Scan for the cell matching the given text and deliver its [x, y] coordinate at center. 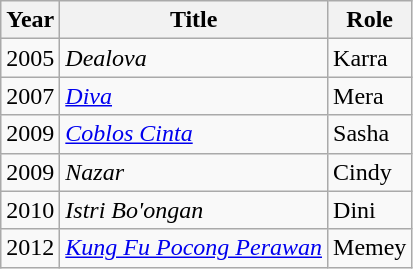
2007 [30, 96]
2010 [30, 210]
Dealova [194, 58]
Title [194, 20]
Coblos Cinta [194, 134]
Mera [370, 96]
2012 [30, 248]
Nazar [194, 172]
Kung Fu Pocong Perawan [194, 248]
Role [370, 20]
Sasha [370, 134]
Year [30, 20]
Memey [370, 248]
Karra [370, 58]
Istri Bo'ongan [194, 210]
Cindy [370, 172]
Diva [194, 96]
2005 [30, 58]
Dini [370, 210]
